Capture the cell that displays the provided text and extract its [X, Y] central coordinate. 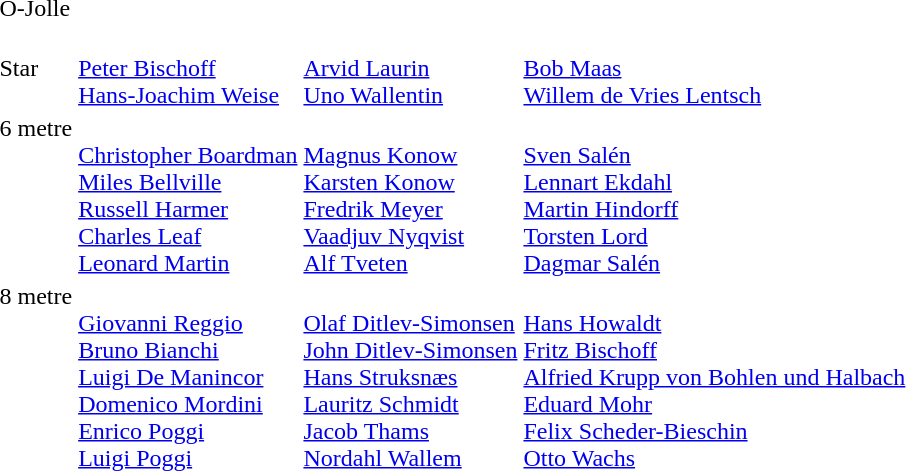
Peter BischoffHans-Joachim Weise [188, 68]
Arvid LaurinUno Wallentin [410, 68]
Magnus KonowKarsten KonowFredrik MeyerVaadjuv NyqvistAlf Tveten [410, 196]
Christopher BoardmanMiles BellvilleRussell HarmerCharles LeafLeonard Martin [188, 196]
